From the cell containing the given text, extract its center point as (x, y) coordinate. 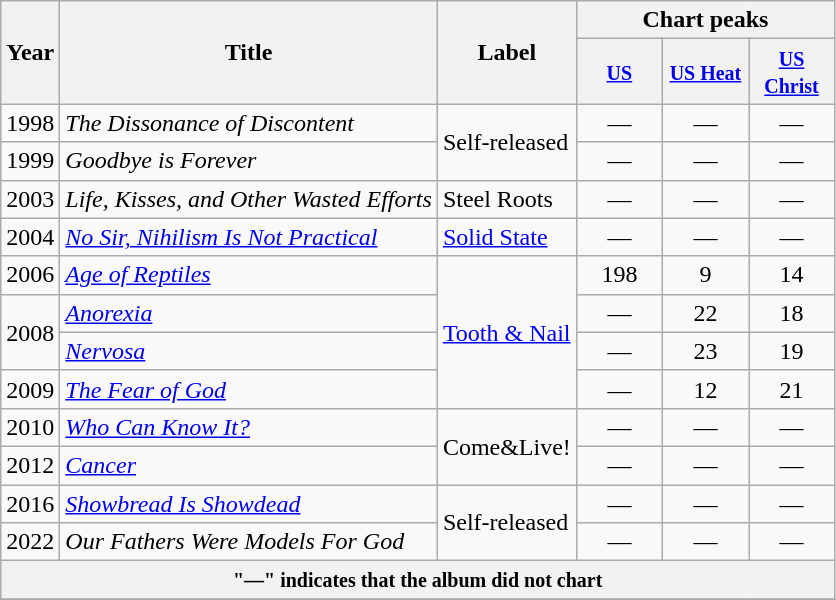
Chart peaks (705, 20)
Nervosa (249, 351)
Goodbye is Forever (249, 161)
Who Can Know It? (249, 427)
Title (249, 52)
21 (791, 389)
2009 (30, 389)
US Heat (705, 72)
US Christ (791, 72)
Our Fathers Were Models For God (249, 542)
18 (791, 313)
1999 (30, 161)
Life, Kisses, and Other Wasted Efforts (249, 199)
19 (791, 351)
2008 (30, 332)
US (619, 72)
2022 (30, 542)
12 (705, 389)
Label (506, 52)
Showbread Is Showdead (249, 503)
2003 (30, 199)
"—" indicates that the album did not chart (418, 580)
14 (791, 275)
23 (705, 351)
2012 (30, 465)
Cancer (249, 465)
The Fear of God (249, 389)
No Sir, Nihilism Is Not Practical (249, 237)
The Dissonance of Discontent (249, 123)
22 (705, 313)
9 (705, 275)
Come&Live! (506, 446)
Age of Reptiles (249, 275)
198 (619, 275)
Anorexia (249, 313)
2006 (30, 275)
1998 (30, 123)
Solid State (506, 237)
2010 (30, 427)
Steel Roots (506, 199)
2004 (30, 237)
2016 (30, 503)
Year (30, 52)
Tooth & Nail (506, 332)
